Pinpoint the cell where the given text exists, returning its [x, y] midpoint coordinate. 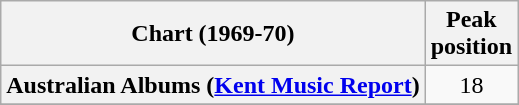
Australian Albums (Kent Music Report) [213, 85]
Peakposition [471, 34]
18 [471, 85]
Chart (1969-70) [213, 34]
